Identify which cell holds the provided text, then report its [x, y] central coordinate. 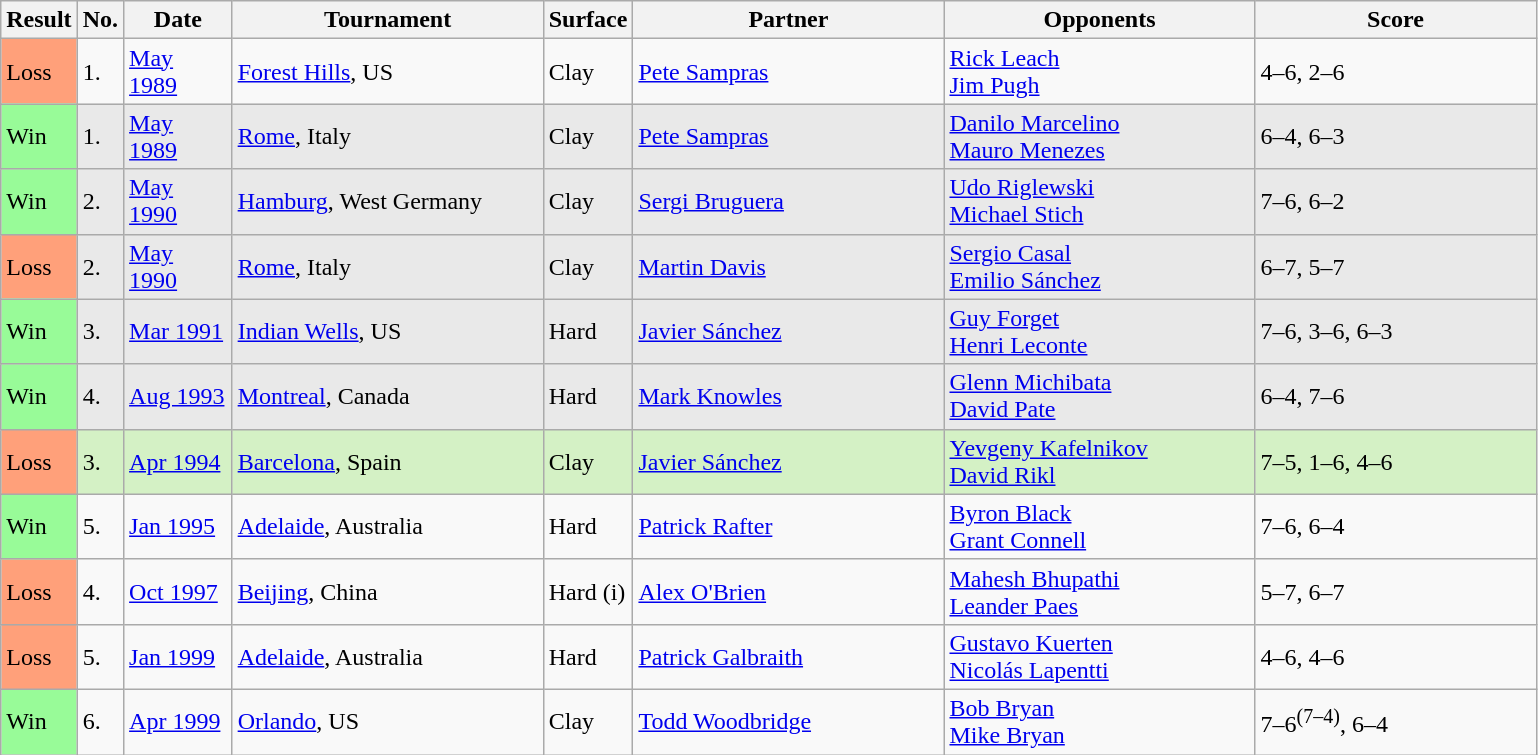
Forest Hills, US [388, 72]
Hamburg, West Germany [388, 202]
Date [178, 20]
6–4, 6–3 [1396, 136]
7–5, 1–6, 4–6 [1396, 462]
Byron Black Grant Connell [1100, 526]
Result [39, 20]
No. [100, 20]
Mar 1991 [178, 332]
Martin Davis [788, 266]
7–6, 6–4 [1396, 526]
Danilo Marcelino Mauro Menezes [1100, 136]
Montreal, Canada [388, 396]
Patrick Galbraith [788, 656]
Score [1396, 20]
6. [100, 722]
Jan 1995 [178, 526]
Gustavo Kuerten Nicolás Lapentti [1100, 656]
Apr 1999 [178, 722]
Mark Knowles [788, 396]
Opponents [1100, 20]
4–6, 4–6 [1396, 656]
Todd Woodbridge [788, 722]
Apr 1994 [178, 462]
5–7, 6–7 [1396, 592]
Jan 1999 [178, 656]
6–7, 5–7 [1396, 266]
Rick Leach Jim Pugh [1100, 72]
Glenn Michibata David Pate [1100, 396]
Mahesh Bhupathi Leander Paes [1100, 592]
Oct 1997 [178, 592]
Patrick Rafter [788, 526]
Surface [588, 20]
Tournament [388, 20]
Beijing, China [388, 592]
7–6, 6–2 [1396, 202]
Udo Riglewski Michael Stich [1100, 202]
Sergi Bruguera [788, 202]
Orlando, US [388, 722]
Partner [788, 20]
6–4, 7–6 [1396, 396]
Alex O'Brien [788, 592]
Sergio Casal Emilio Sánchez [1100, 266]
Yevgeny Kafelnikov David Rikl [1100, 462]
Indian Wells, US [388, 332]
Hard (i) [588, 592]
4–6, 2–6 [1396, 72]
Aug 1993 [178, 396]
Bob Bryan Mike Bryan [1100, 722]
7–6, 3–6, 6–3 [1396, 332]
Guy Forget Henri Leconte [1100, 332]
7–6(7–4), 6–4 [1396, 722]
Barcelona, Spain [388, 462]
